Extract the (x, y) coordinate from the center of the cell holding the provided text.  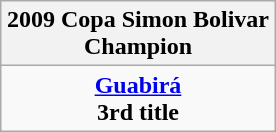
Guabirá3rd title (138, 98)
2009 Copa Simon Bolivar Champion (138, 34)
